Pinpoint the cell where the given text exists, returning its [x, y] midpoint coordinate. 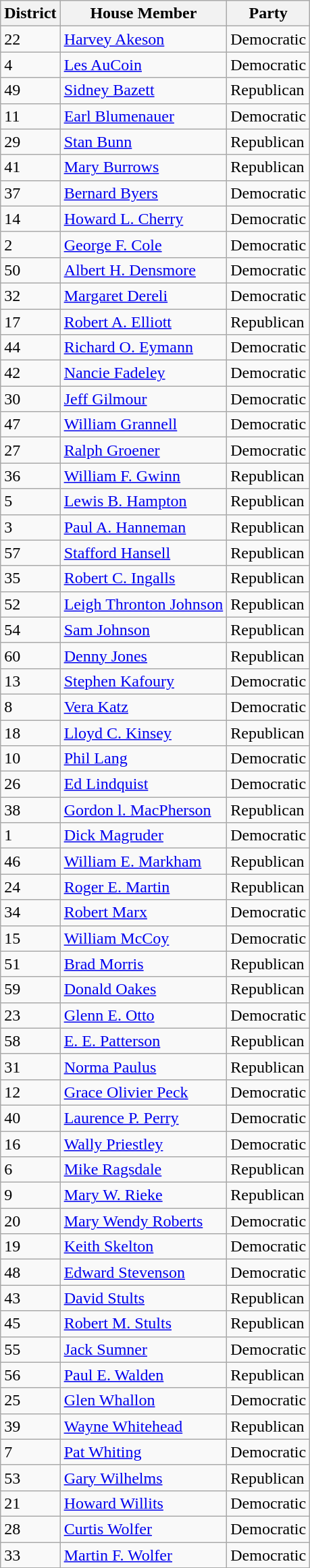
41 [30, 167]
27 [30, 450]
58 [30, 1041]
Les AuCoin [143, 65]
House Member [143, 13]
4 [30, 65]
19 [30, 1247]
60 [30, 655]
Dick Magruder [143, 836]
47 [30, 425]
54 [30, 630]
Stephen Kafoury [143, 681]
46 [30, 861]
District [30, 13]
David Stults [143, 1298]
34 [30, 913]
Paul E. Walden [143, 1375]
Norma Paulus [143, 1066]
2 [30, 244]
Robert M. Stults [143, 1324]
Mary Wendy Roberts [143, 1221]
13 [30, 681]
40 [30, 1118]
Gary Wilhelms [143, 1478]
38 [30, 810]
Jack Sumner [143, 1349]
55 [30, 1349]
Grace Olivier Peck [143, 1092]
William F. Gwinn [143, 476]
Glenn E. Otto [143, 1015]
Robert Marx [143, 913]
Leigh Thronton Johnson [143, 604]
35 [30, 578]
Mike Ragsdale [143, 1170]
52 [30, 604]
Pat Whiting [143, 1452]
Robert C. Ingalls [143, 578]
43 [30, 1298]
Mary W. Rieke [143, 1195]
28 [30, 1529]
Lewis B. Hampton [143, 502]
7 [30, 1452]
5 [30, 502]
50 [30, 270]
Brad Morris [143, 964]
11 [30, 116]
Howard L. Cherry [143, 219]
25 [30, 1401]
Richard O. Eymann [143, 348]
51 [30, 964]
48 [30, 1272]
George F. Cole [143, 244]
Wayne Whitehead [143, 1426]
Jeff Gilmour [143, 399]
Stafford Hansell [143, 553]
Robert A. Elliott [143, 322]
26 [30, 784]
Margaret Dereli [143, 296]
17 [30, 322]
Howard Willits [143, 1503]
Denny Jones [143, 655]
Bernard Byers [143, 193]
15 [30, 938]
45 [30, 1324]
William McCoy [143, 938]
42 [30, 373]
Wally Priestley [143, 1144]
Ed Lindquist [143, 784]
59 [30, 990]
Gordon l. MacPherson [143, 810]
Sam Johnson [143, 630]
16 [30, 1144]
49 [30, 90]
44 [30, 348]
31 [30, 1066]
37 [30, 193]
Curtis Wolfer [143, 1529]
E. E. Patterson [143, 1041]
Laurence P. Perry [143, 1118]
Sidney Bazett [143, 90]
Albert H. Densmore [143, 270]
14 [30, 219]
3 [30, 527]
53 [30, 1478]
Keith Skelton [143, 1247]
12 [30, 1092]
Vera Katz [143, 707]
Earl Blumenauer [143, 116]
6 [30, 1170]
30 [30, 399]
22 [30, 39]
8 [30, 707]
Stan Bunn [143, 142]
Nancie Fadeley [143, 373]
Party [269, 13]
1 [30, 836]
Edward Stevenson [143, 1272]
56 [30, 1375]
Martin F. Wolfer [143, 1555]
Donald Oakes [143, 990]
21 [30, 1503]
24 [30, 887]
Ralph Groener [143, 450]
Mary Burrows [143, 167]
39 [30, 1426]
33 [30, 1555]
Roger E. Martin [143, 887]
57 [30, 553]
Lloyd C. Kinsey [143, 732]
29 [30, 142]
9 [30, 1195]
20 [30, 1221]
Glen Whallon [143, 1401]
32 [30, 296]
William E. Markham [143, 861]
William Grannell [143, 425]
Phil Lang [143, 759]
Paul A. Hanneman [143, 527]
10 [30, 759]
36 [30, 476]
18 [30, 732]
Harvey Akeson [143, 39]
23 [30, 1015]
